Determine the (x, y) coordinate at the center of the cell enclosing the given text.  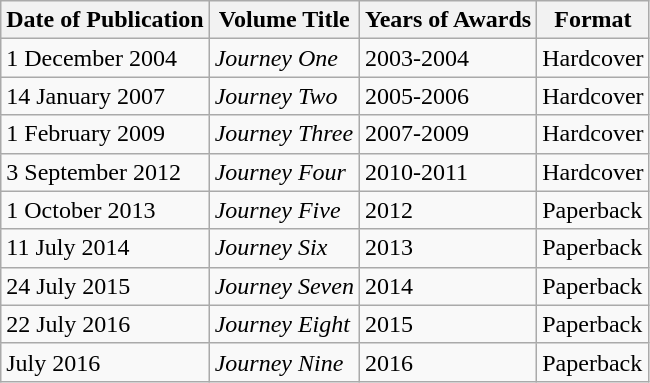
2016 (448, 362)
Journey Three (284, 134)
Journey Nine (284, 362)
Journey One (284, 58)
2015 (448, 324)
Format (593, 20)
2005-2006 (448, 96)
2014 (448, 286)
Years of Awards (448, 20)
1 October 2013 (105, 210)
1 December 2004 (105, 58)
2007-2009 (448, 134)
Date of Publication (105, 20)
Journey Six (284, 248)
2012 (448, 210)
Journey Eight (284, 324)
2003-2004 (448, 58)
24 July 2015 (105, 286)
1 February 2009 (105, 134)
Journey Two (284, 96)
Journey Seven (284, 286)
3 September 2012 (105, 172)
22 July 2016 (105, 324)
Journey Four (284, 172)
July 2016 (105, 362)
14 January 2007 (105, 96)
2010-2011 (448, 172)
11 July 2014 (105, 248)
2013 (448, 248)
Volume Title (284, 20)
Journey Five (284, 210)
